Identify which cell holds the provided text, then report its (x, y) central coordinate. 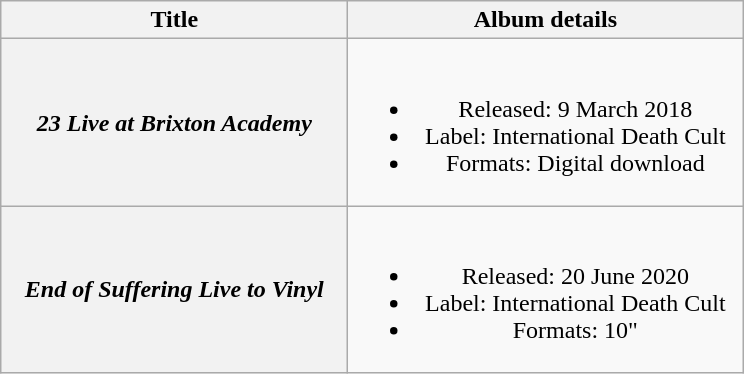
Album details (546, 20)
Released: 20 June 2020Label: International Death CultFormats: 10" (546, 290)
Title (174, 20)
End of Suffering Live to Vinyl (174, 290)
23 Live at Brixton Academy (174, 122)
Released: 9 March 2018Label: International Death CultFormats: Digital download (546, 122)
